Determine the (X, Y) coordinate at the center of the cell enclosing the given text.  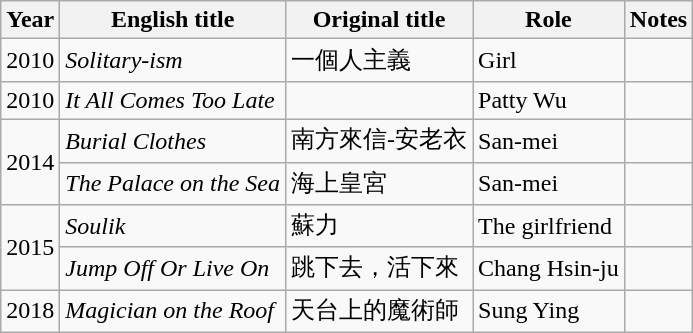
Notes (658, 20)
南方來信-安老衣 (378, 140)
海上皇宮 (378, 184)
2015 (30, 248)
Role (549, 20)
Soulik (173, 226)
Original title (378, 20)
The Palace on the Sea (173, 184)
Burial Clothes (173, 140)
Jump Off Or Live On (173, 268)
Magician on the Roof (173, 312)
Patty Wu (549, 100)
Solitary-ism (173, 60)
跳下去，活下來 (378, 268)
Chang Hsin-ju (549, 268)
蘇力 (378, 226)
天台上的魔術師 (378, 312)
一個人主義 (378, 60)
Girl (549, 60)
Sung Ying (549, 312)
2018 (30, 312)
English title (173, 20)
The girlfriend (549, 226)
It All Comes Too Late (173, 100)
2014 (30, 162)
Year (30, 20)
